From the cell containing the given text, extract its center point as [x, y] coordinate. 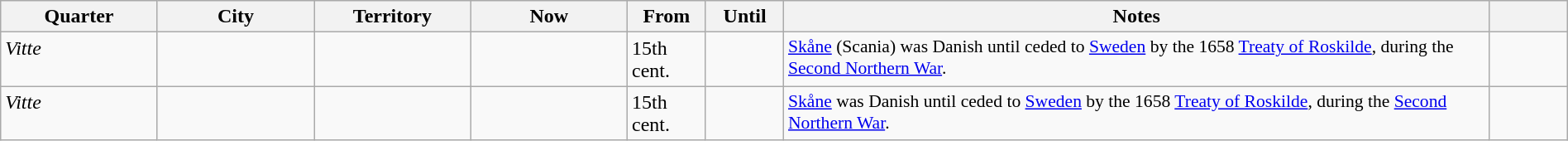
Skåne was Danish until ceded to Sweden by the 1658 Treaty of Roskilde, during the Second Northern War. [1136, 113]
Skåne (Scania) was Danish until ceded to Sweden by the 1658 Treaty of Roskilde, during the Second Northern War. [1136, 60]
From [667, 17]
Quarter [79, 17]
City [235, 17]
Until [744, 17]
Notes [1136, 17]
Territory [392, 17]
Now [549, 17]
